Return [X, Y] of the center of cell containing provided text 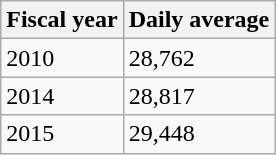
Fiscal year [62, 20]
28,817 [199, 96]
28,762 [199, 58]
2014 [62, 96]
2015 [62, 134]
Daily average [199, 20]
2010 [62, 58]
29,448 [199, 134]
